For the text-containing cell, return its midpoint in [X, Y] coordinate format. 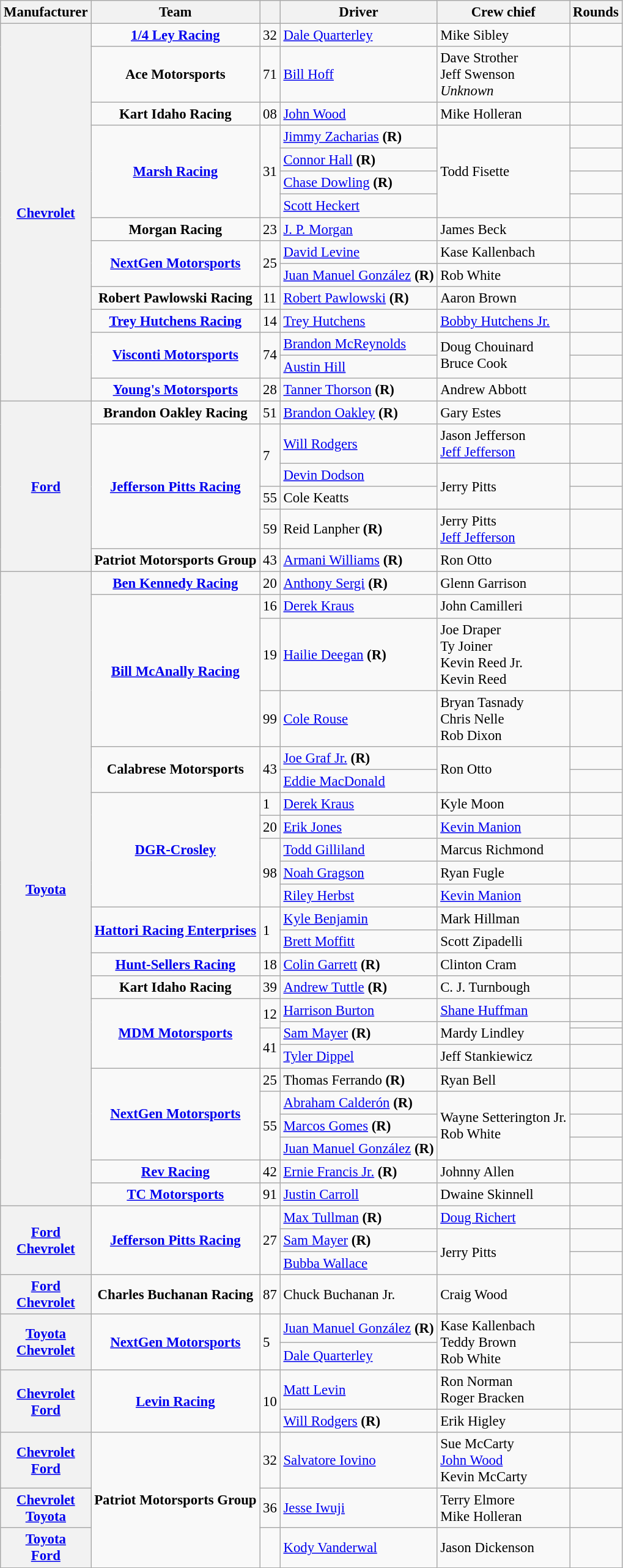
Kyle Benjamin [358, 919]
Jimmy Zacharias (R) [358, 137]
Jason Dickenson [504, 1548]
Austin Hill [358, 367]
12 [270, 1014]
Rounds [595, 12]
Craig Wood [504, 1294]
Bill McAnally Racing [175, 671]
Brandon McReynolds [358, 344]
James Beck [504, 229]
Will Rodgers (R) [358, 1421]
Clinton Cram [504, 965]
Doug Chouinard Bruce Cook [504, 356]
Manufacturer [46, 12]
Riley Herbst [358, 896]
Bobby Hutchens Jr. [504, 321]
Kase Kallenbach Teddy Brown Rob White [504, 1343]
Todd Gilliland [358, 850]
J. P. Morgan [358, 229]
7 [270, 455]
John Wood [358, 114]
74 [270, 356]
Harrison Burton [358, 1011]
Charles Buchanan Racing [175, 1294]
Chevrolet Toyota [46, 1508]
Devin Dodson [358, 475]
Brandon Oakley Racing [175, 412]
Aaron Brown [504, 298]
59 [270, 529]
11 [270, 298]
Mark Hillman [504, 919]
14 [270, 321]
Bubba Wallace [358, 1263]
Andrew Tuttle (R) [358, 987]
Chuck Buchanan Jr. [358, 1294]
TC Motorsports [175, 1195]
Chase Dowling (R) [358, 183]
39 [270, 987]
Mardy Lindley [504, 1033]
Jerry Pitts Jeff Jefferson [504, 529]
Matt Levin [358, 1390]
Colin Garrett (R) [358, 965]
Trey Hutchens [358, 321]
42 [270, 1171]
Erik Jones [358, 827]
Erik Higley [504, 1421]
Calabrese Motorsports [175, 769]
DGR-Crosley [175, 850]
Jesse Iwuji [358, 1508]
C. J. Turnbough [504, 987]
Andrew Abbott [504, 390]
Young's Motorsports [175, 390]
51 [270, 412]
Ryan Fugle [504, 873]
Cole Keatts [358, 498]
Cole Rouse [358, 719]
Scott Zipadelli [504, 942]
Jeff Stankiewicz [504, 1057]
10 [270, 1401]
87 [270, 1294]
Ben Kennedy Racing [175, 584]
Johnny Allen [504, 1171]
Will Rodgers [358, 444]
16 [270, 607]
Connor Hall (R) [358, 160]
MDM Motorsports [175, 1034]
41 [270, 1049]
Tyler Dippel [358, 1057]
71 [270, 75]
Chevrolet [46, 213]
Robert Pawlowski Racing [175, 298]
Ford [46, 486]
Reid Lanpher (R) [358, 529]
Driver [358, 12]
Robert Pawlowski (R) [358, 298]
Ernie Francis Jr. (R) [358, 1171]
19 [270, 654]
Brett Moffitt [358, 942]
Visconti Motorsports [175, 356]
Bill Hoff [358, 75]
27 [270, 1240]
Brandon Oakley (R) [358, 412]
Mike Sibley [504, 35]
91 [270, 1195]
99 [270, 719]
Rev Racing [175, 1171]
Kody Vanderwal [358, 1548]
Salvatore Iovino [358, 1460]
5 [270, 1343]
Anthony Sergi (R) [358, 584]
31 [270, 171]
Scott Heckert [358, 206]
Shane Huffman [504, 1011]
Sue McCarty John Wood Kevin McCarty [504, 1460]
Tanner Thorson (R) [358, 390]
Kyle Moon [504, 804]
Todd Fisette [504, 171]
Joe Graf Jr. (R) [358, 758]
Glenn Garrison [504, 584]
Levin Racing [175, 1401]
08 [270, 114]
Bryan Tasnady Chris Nelle Rob Dixon [504, 719]
Justin Carroll [358, 1195]
23 [270, 229]
Max Tullman (R) [358, 1217]
Rob White [504, 275]
Ace Motorsports [175, 75]
Dwaine Skinnell [504, 1195]
David Levine [358, 252]
36 [270, 1508]
Toyota Chevrolet [46, 1343]
Wayne Setterington Jr. Rob White [504, 1126]
Marcus Richmond [504, 850]
Jason Jefferson Jeff Jefferson [504, 444]
Ryan Bell [504, 1080]
Kase Kallenbach [504, 252]
98 [270, 873]
18 [270, 965]
Dave Strother Jeff Swenson Unknown [504, 75]
Marsh Racing [175, 171]
Marcos Gomes (R) [358, 1126]
Noah Gragson [358, 873]
Hailie Deegan (R) [358, 654]
Mike Holleran [504, 114]
28 [270, 390]
Abraham Calderón (R) [358, 1102]
Gary Estes [504, 412]
Morgan Racing [175, 229]
Toyota Ford [46, 1548]
Ron Norman Roger Bracken [504, 1390]
Doug Richert [504, 1217]
Terry Elmore Mike Holleran [504, 1508]
Thomas Ferrando (R) [358, 1080]
Crew chief [504, 12]
Joe Draper Ty Joiner Kevin Reed Jr. Kevin Reed [504, 654]
Hunt-Sellers Racing [175, 965]
Trey Hutchens Racing [175, 321]
1/4 Ley Racing [175, 35]
Eddie MacDonald [358, 781]
Armani Williams (R) [358, 560]
John Camilleri [504, 607]
Hattori Racing Enterprises [175, 930]
Team [175, 12]
Toyota [46, 888]
